Return the [x, y] coordinate for the center point of the cell that contains the specified text.  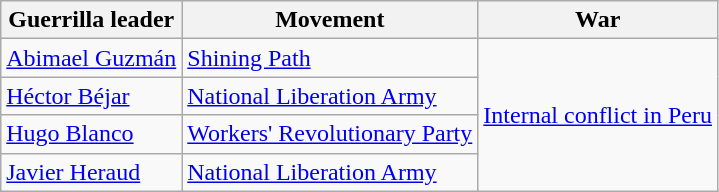
Abimael Guzmán [92, 58]
Workers' Revolutionary Party [330, 134]
Internal conflict in Peru [598, 115]
Shining Path [330, 58]
Movement [330, 20]
Héctor Béjar [92, 96]
War [598, 20]
Guerrilla leader [92, 20]
Hugo Blanco [92, 134]
Javier Heraud [92, 172]
